Capture the cell that displays the provided text and extract its (X, Y) central coordinate. 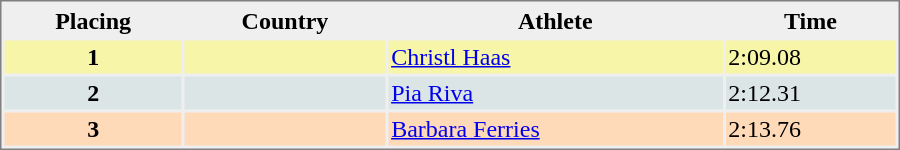
Pia Riva (555, 92)
Placing (92, 20)
Country (285, 20)
2:12.31 (810, 92)
2:09.08 (810, 56)
Athlete (555, 20)
2:13.76 (810, 128)
1 (92, 56)
3 (92, 128)
Time (810, 20)
2 (92, 92)
Christl Haas (555, 56)
Barbara Ferries (555, 128)
